Pinpoint the cell where the given text exists, returning its [X, Y] midpoint coordinate. 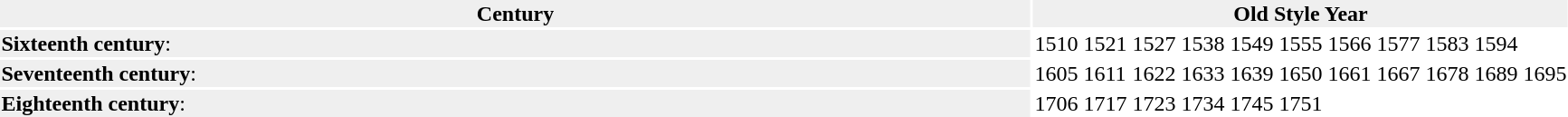
1661 [1350, 73]
1678 [1448, 73]
1538 [1203, 44]
1510 [1057, 44]
Century [516, 14]
Sixteenth century: [516, 44]
1605 [1057, 73]
1549 [1252, 44]
1583 [1448, 44]
1745 [1252, 103]
1639 [1252, 73]
1717 [1106, 103]
1577 [1399, 44]
1667 [1399, 73]
1566 [1350, 44]
1723 [1155, 103]
1521 [1106, 44]
Seventeenth century: [516, 73]
1622 [1155, 73]
Old Style Year [1301, 14]
1633 [1203, 73]
1594 [1497, 44]
1734 [1203, 103]
1695 [1545, 73]
1555 [1301, 44]
1706 [1057, 103]
Eighteenth century: [516, 103]
1650 [1301, 73]
1527 [1155, 44]
1751 [1301, 103]
1611 [1106, 73]
1689 [1497, 73]
